From the cell containing the given text, extract its center point as (X, Y) coordinate. 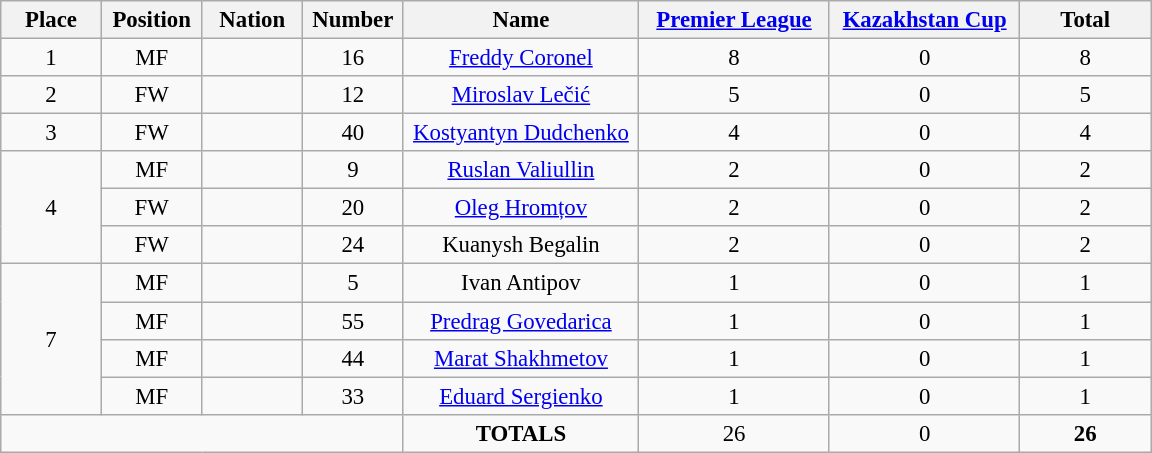
40 (354, 133)
Eduard Sergienko (521, 396)
Place (52, 20)
Oleg Hromțov (521, 208)
55 (354, 321)
Premier League (734, 20)
Position (152, 20)
Freddy Coronel (521, 58)
9 (354, 170)
Predrag Govedarica (521, 321)
24 (354, 245)
20 (354, 208)
Nation (252, 20)
Name (521, 20)
Total (1086, 20)
16 (354, 58)
3 (52, 133)
Miroslav Lečić (521, 95)
Kazakhstan Cup (924, 20)
Kuanysh Begalin (521, 245)
33 (354, 396)
Kostyantyn Dudchenko (521, 133)
TOTALS (521, 433)
7 (52, 339)
Ivan Antipov (521, 283)
Number (354, 20)
Ruslan Valiullin (521, 170)
44 (354, 358)
12 (354, 95)
Marat Shakhmetov (521, 358)
